Provide the (X, Y) coordinate of the cell's center where the given text is located.  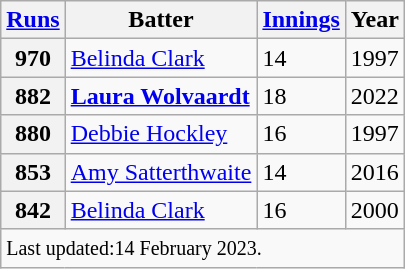
Debbie Hockley (161, 134)
2016 (374, 172)
Year (374, 20)
880 (33, 134)
853 (33, 172)
842 (33, 210)
Laura Wolvaardt (161, 96)
Innings (301, 20)
882 (33, 96)
18 (301, 96)
2000 (374, 210)
Runs (33, 20)
Last updated:14 February 2023. (203, 248)
Amy Satterthwaite (161, 172)
970 (33, 58)
2022 (374, 96)
Batter (161, 20)
